Capture the cell that displays the provided text and extract its [x, y] central coordinate. 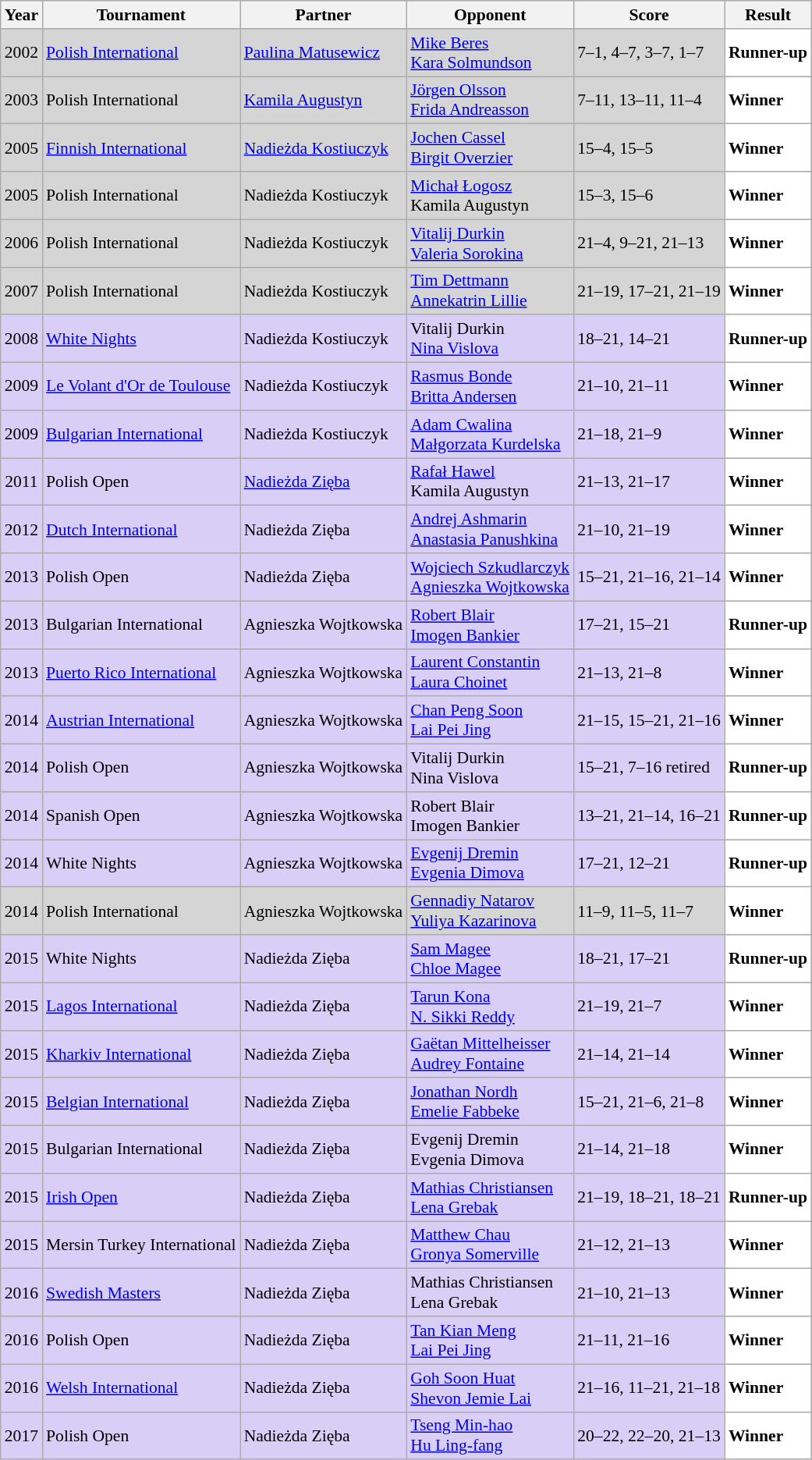
Andrej Ashmarin Anastasia Panushkina [490, 529]
Jörgen Olsson Frida Andreasson [490, 100]
Adam Cwalina Małgorzata Kurdelska [490, 434]
2011 [22, 482]
Vitalij Durkin Valeria Sorokina [490, 243]
Gaëtan Mittelheisser Audrey Fontaine [490, 1053]
Jochen Cassel Birgit Overzier [490, 148]
15–21, 21–6, 21–8 [649, 1102]
15–4, 15–5 [649, 148]
Tournament [141, 15]
2003 [22, 100]
Tseng Min-hao Hu Ling-fang [490, 1436]
18–21, 14–21 [649, 339]
21–19, 17–21, 21–19 [649, 290]
15–21, 21–16, 21–14 [649, 577]
Tim Dettmann Annekatrin Lillie [490, 290]
Rafał Hawel Kamila Augustyn [490, 482]
21–15, 15–21, 21–16 [649, 721]
21–19, 18–21, 18–21 [649, 1197]
21–13, 21–17 [649, 482]
21–10, 21–13 [649, 1292]
Opponent [490, 15]
Kharkiv International [141, 1053]
Matthew Chau Gronya Somerville [490, 1245]
21–14, 21–18 [649, 1150]
17–21, 15–21 [649, 624]
20–22, 22–20, 21–13 [649, 1436]
Goh Soon Huat Shevon Jemie Lai [490, 1387]
17–21, 12–21 [649, 863]
21–4, 9–21, 21–13 [649, 243]
Rasmus Bonde Britta Andersen [490, 387]
Chan Peng Soon Lai Pei Jing [490, 721]
Jonathan Nordh Emelie Fabbeke [490, 1102]
21–19, 21–7 [649, 1007]
21–13, 21–8 [649, 673]
21–10, 21–19 [649, 529]
Austrian International [141, 721]
2017 [22, 1436]
21–12, 21–13 [649, 1245]
Finnish International [141, 148]
21–10, 21–11 [649, 387]
15–21, 7–16 retired [649, 768]
Sam Magee Chloe Magee [490, 958]
Swedish Masters [141, 1292]
15–3, 15–6 [649, 195]
Paulina Matusewicz [324, 53]
2002 [22, 53]
2007 [22, 290]
Welsh International [141, 1387]
21–16, 11–21, 21–18 [649, 1387]
Wojciech Szkudlarczyk Agnieszka Wojtkowska [490, 577]
Irish Open [141, 1197]
7–1, 4–7, 3–7, 1–7 [649, 53]
Laurent Constantin Laura Choinet [490, 673]
Kamila Augustyn [324, 100]
Tarun Kona N. Sikki Reddy [490, 1007]
Spanish Open [141, 816]
21–14, 21–14 [649, 1053]
2006 [22, 243]
2012 [22, 529]
Year [22, 15]
Lagos International [141, 1007]
Tan Kian Meng Lai Pei Jing [490, 1341]
Score [649, 15]
21–18, 21–9 [649, 434]
18–21, 17–21 [649, 958]
Dutch International [141, 529]
2008 [22, 339]
7–11, 13–11, 11–4 [649, 100]
Gennadiy Natarov Yuliya Kazarinova [490, 911]
21–11, 21–16 [649, 1341]
Partner [324, 15]
Puerto Rico International [141, 673]
13–21, 21–14, 16–21 [649, 816]
Mike Beres Kara Solmundson [490, 53]
Le Volant d'Or de Toulouse [141, 387]
Michał Łogosz Kamila Augustyn [490, 195]
Belgian International [141, 1102]
11–9, 11–5, 11–7 [649, 911]
Result [768, 15]
Mersin Turkey International [141, 1245]
